Provide the (x, y) coordinate of the cell's center where the given text is located.  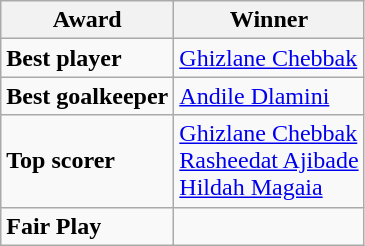
Andile Dlamini (269, 96)
Award (88, 20)
Best goalkeeper (88, 96)
Top scorer (88, 161)
Best player (88, 58)
Ghizlane Chebbak Rasheedat Ajibade Hildah Magaia (269, 161)
Fair Play (88, 226)
Winner (269, 20)
Ghizlane Chebbak (269, 58)
